Identify which cell holds the provided text, then report its [x, y] central coordinate. 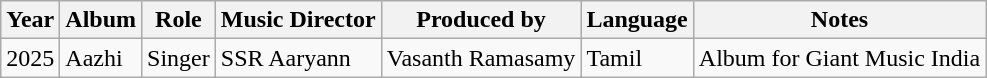
Singer [179, 58]
Vasanth Ramasamy [481, 58]
Music Director [298, 20]
Tamil [637, 58]
Aazhi [101, 58]
Language [637, 20]
Notes [839, 20]
Produced by [481, 20]
Album for Giant Music India [839, 58]
Album [101, 20]
2025 [30, 58]
SSR Aaryann [298, 58]
Year [30, 20]
Role [179, 20]
